Return the [X, Y] coordinate for the center point of the cell that contains the specified text.  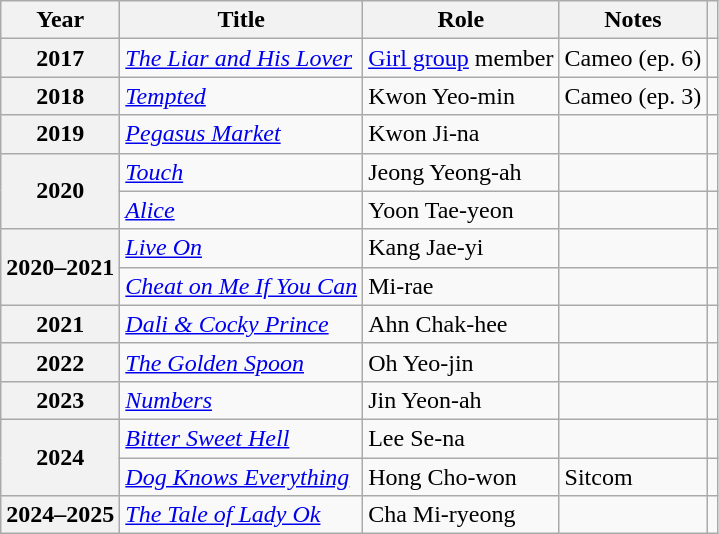
Dali & Cocky Prince [242, 324]
2020–2021 [60, 267]
2018 [60, 96]
Touch [242, 172]
Hong Cho-won [461, 477]
Year [60, 20]
Jeong Yeong-ah [461, 172]
Sitcom [633, 477]
Lee Se-na [461, 438]
Live On [242, 248]
Kwon Yeo-min [461, 96]
Numbers [242, 400]
Cameo (ep. 3) [633, 96]
2020 [60, 191]
Yoon Tae-yeon [461, 210]
The Tale of Lady Ok [242, 515]
2024 [60, 457]
2022 [60, 362]
Notes [633, 20]
Tempted [242, 96]
2019 [60, 134]
Jin Yeon-ah [461, 400]
2017 [60, 58]
Alice [242, 210]
Role [461, 20]
Title [242, 20]
2021 [60, 324]
Cameo (ep. 6) [633, 58]
Bitter Sweet Hell [242, 438]
Girl group member [461, 58]
Kwon Ji-na [461, 134]
2024–2025 [60, 515]
The Golden Spoon [242, 362]
Oh Yeo-jin [461, 362]
Mi-rae [461, 286]
Kang Jae-yi [461, 248]
Cheat on Me If You Can [242, 286]
Ahn Chak-hee [461, 324]
Dog Knows Everything [242, 477]
2023 [60, 400]
Pegasus Market [242, 134]
Cha Mi-ryeong [461, 515]
The Liar and His Lover [242, 58]
